Detect which cell encompasses the target text, then output its [X, Y] center coordinate. 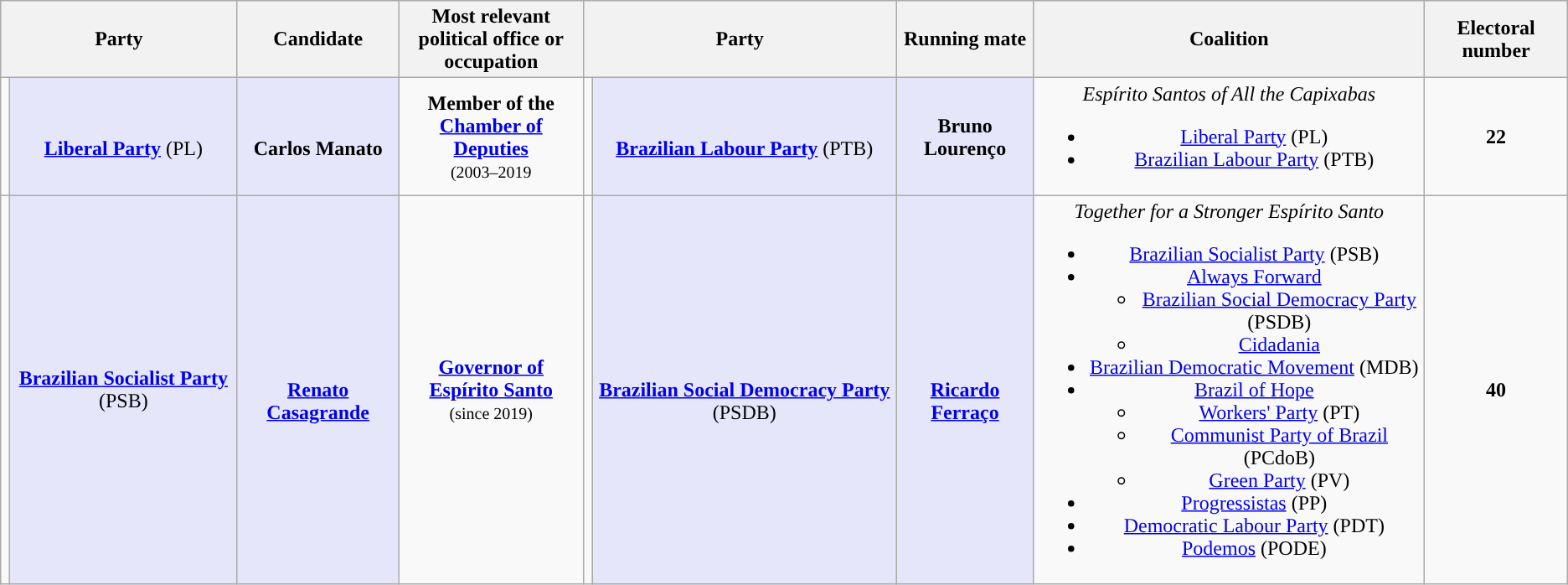
Carlos Manato [318, 137]
Ricardo Ferraço [965, 390]
22 [1496, 137]
Renato Casagrande [318, 390]
Coalition [1230, 39]
Electoral number [1496, 39]
Most relevant political office or occupation [491, 39]
Bruno Lourenço [965, 137]
Candidate [318, 39]
Brazilian Socialist Party (PSB) [124, 390]
Espírito Santos of All the CapixabasLiberal Party (PL)Brazilian Labour Party (PTB) [1230, 137]
Governor of Espírito Santo(since 2019) [491, 390]
Running mate [965, 39]
Brazilian Labour Party (PTB) [744, 137]
40 [1496, 390]
Liberal Party (PL) [124, 137]
Brazilian Social Democracy Party (PSDB) [744, 390]
Member of the Chamber of Deputies(2003–2019 [491, 137]
